Determine the (x, y) coordinate at the center of the cell enclosing the given text.  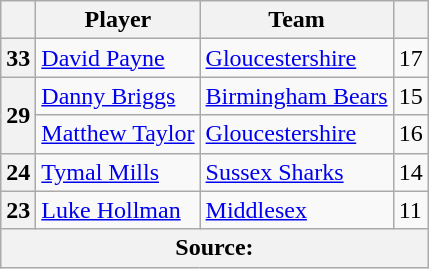
24 (18, 172)
Sussex Sharks (296, 172)
17 (410, 58)
Danny Briggs (118, 96)
Player (118, 20)
Team (296, 20)
Luke Hollman (118, 210)
11 (410, 210)
Matthew Taylor (118, 134)
23 (18, 210)
Birmingham Bears (296, 96)
16 (410, 134)
Tymal Mills (118, 172)
Source: (214, 248)
33 (18, 58)
29 (18, 115)
15 (410, 96)
Middlesex (296, 210)
14 (410, 172)
David Payne (118, 58)
